Return the (X, Y) coordinate for the center point of the cell that contains the specified text.  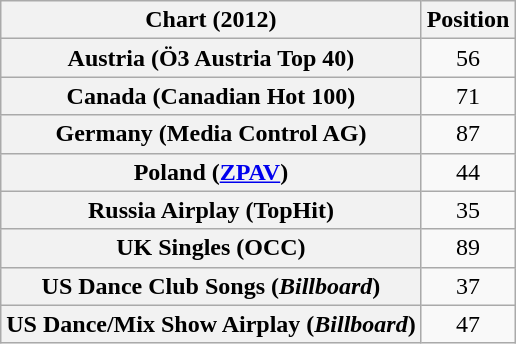
US Dance Club Songs (Billboard) (211, 286)
89 (468, 248)
Russia Airplay (TopHit) (211, 210)
Canada (Canadian Hot 100) (211, 96)
US Dance/Mix Show Airplay (Billboard) (211, 324)
87 (468, 134)
35 (468, 210)
71 (468, 96)
44 (468, 172)
Germany (Media Control AG) (211, 134)
56 (468, 58)
Position (468, 20)
UK Singles (OCC) (211, 248)
Poland (ZPAV) (211, 172)
47 (468, 324)
Chart (2012) (211, 20)
Austria (Ö3 Austria Top 40) (211, 58)
37 (468, 286)
